For the text-containing cell, return its midpoint in [X, Y] coordinate format. 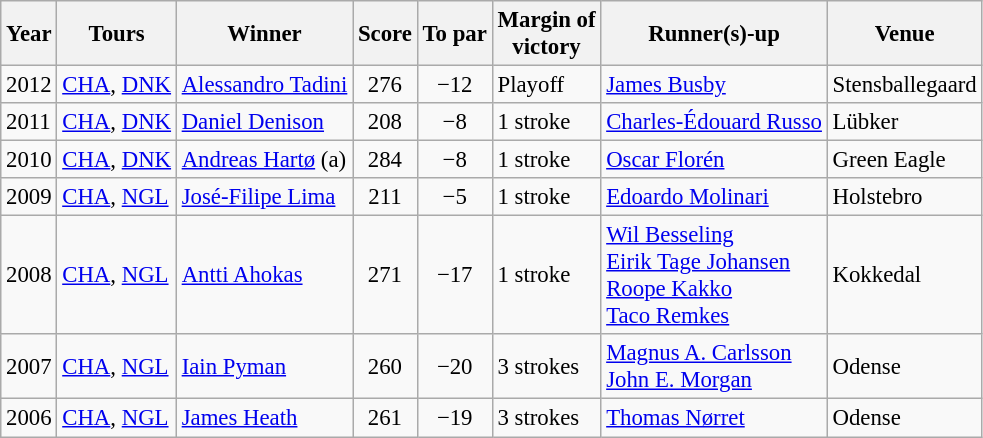
Holstebro [904, 197]
Andreas Hartø (a) [264, 160]
Kokkedal [904, 276]
2009 [29, 197]
Runner(s)-up [714, 34]
Playoff [546, 85]
To par [454, 34]
−20 [454, 366]
Score [386, 34]
Winner [264, 34]
Oscar Florén [714, 160]
Thomas Nørret [714, 418]
Alessandro Tadini [264, 85]
260 [386, 366]
−5 [454, 197]
Edoardo Molinari [714, 197]
2011 [29, 122]
James Busby [714, 85]
−17 [454, 276]
Margin ofvictory [546, 34]
271 [386, 276]
−19 [454, 418]
Iain Pyman [264, 366]
Lübker [904, 122]
Antti Ahokas [264, 276]
−12 [454, 85]
José-Filipe Lima [264, 197]
Stensballegaard [904, 85]
2006 [29, 418]
Green Eagle [904, 160]
James Heath [264, 418]
Tours [116, 34]
Venue [904, 34]
Year [29, 34]
Wil Besseling Eirik Tage Johansen Roope Kakko Taco Remkes [714, 276]
Charles-Édouard Russo [714, 122]
2008 [29, 276]
2012 [29, 85]
2010 [29, 160]
284 [386, 160]
208 [386, 122]
2007 [29, 366]
211 [386, 197]
276 [386, 85]
Magnus A. Carlsson John E. Morgan [714, 366]
261 [386, 418]
Daniel Denison [264, 122]
